Find where the given text appears and provide that cell's center as (X, Y) coordinate. 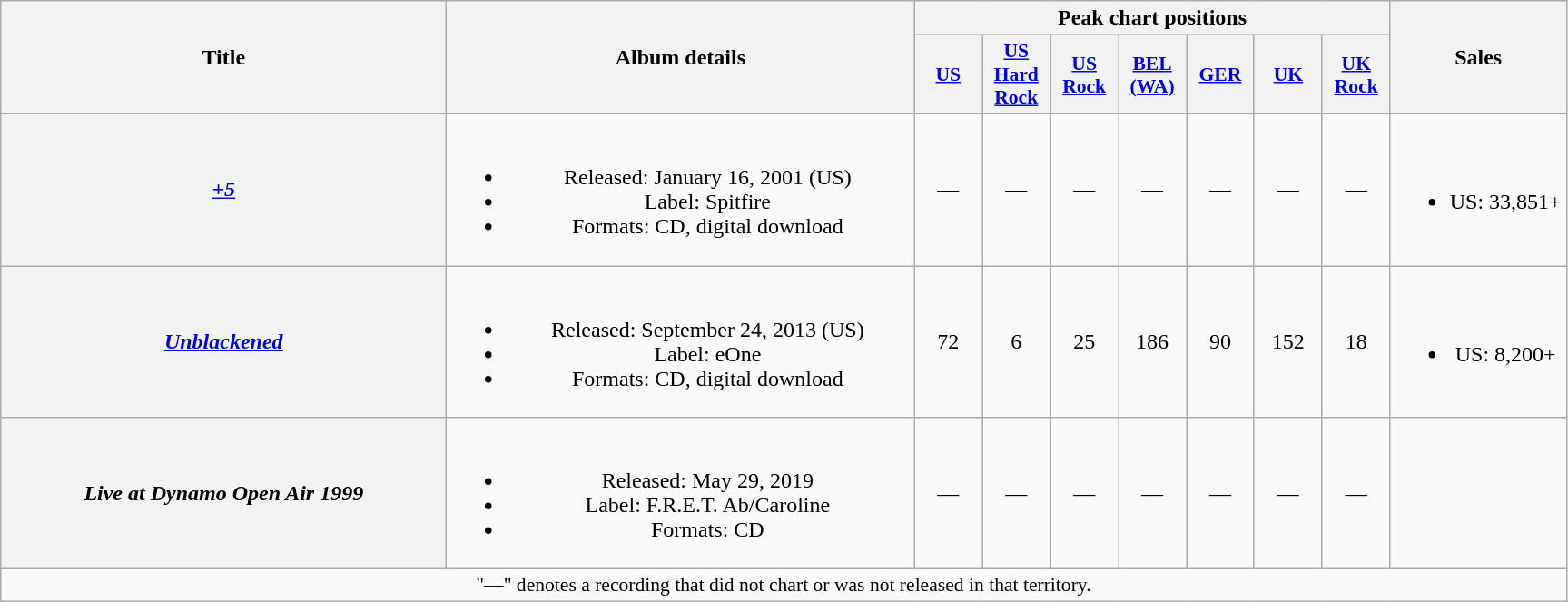
USRock (1084, 74)
Released: September 24, 2013 (US)Label: eOneFormats: CD, digital download (681, 341)
186 (1153, 341)
6 (1017, 341)
Sales (1478, 58)
UK (1287, 74)
"—" denotes a recording that did not chart or was not released in that territory. (784, 586)
Album details (681, 58)
Peak chart positions (1152, 18)
152 (1287, 341)
+5 (223, 189)
US: 8,200+ (1478, 341)
90 (1220, 341)
Unblackened (223, 341)
72 (948, 341)
GER (1220, 74)
Released: January 16, 2001 (US)Label: SpitfireFormats: CD, digital download (681, 189)
25 (1084, 341)
US: 33,851+ (1478, 189)
UKRock (1356, 74)
US (948, 74)
BEL(WA) (1153, 74)
Live at Dynamo Open Air 1999 (223, 494)
18 (1356, 341)
USHardRock (1017, 74)
Title (223, 58)
Released: May 29, 2019Label: F.R.E.T. Ab/CarolineFormats: CD (681, 494)
